For the text-containing cell, return its midpoint in [x, y] coordinate format. 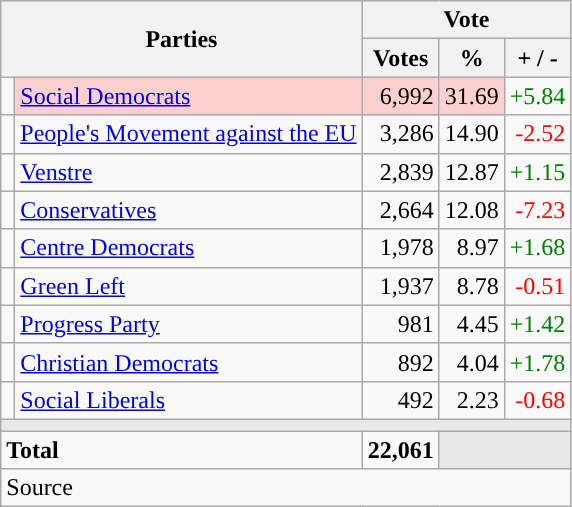
492 [400, 400]
Votes [400, 58]
-0.51 [538, 286]
892 [400, 362]
Social Democrats [188, 96]
12.08 [472, 210]
2.23 [472, 400]
Venstre [188, 172]
4.45 [472, 324]
1,978 [400, 248]
Progress Party [188, 324]
Source [286, 488]
Parties [182, 39]
-2.52 [538, 134]
+1.42 [538, 324]
Centre Democrats [188, 248]
12.87 [472, 172]
31.69 [472, 96]
+1.15 [538, 172]
Green Left [188, 286]
% [472, 58]
2,839 [400, 172]
People's Movement against the EU [188, 134]
8.78 [472, 286]
Conservatives [188, 210]
Social Liberals [188, 400]
Vote [466, 20]
8.97 [472, 248]
-7.23 [538, 210]
14.90 [472, 134]
22,061 [400, 449]
-0.68 [538, 400]
Christian Democrats [188, 362]
Total [182, 449]
981 [400, 324]
+5.84 [538, 96]
4.04 [472, 362]
3,286 [400, 134]
+1.68 [538, 248]
1,937 [400, 286]
6,992 [400, 96]
+ / - [538, 58]
+1.78 [538, 362]
2,664 [400, 210]
